Return [x, y] of the center of cell containing provided text 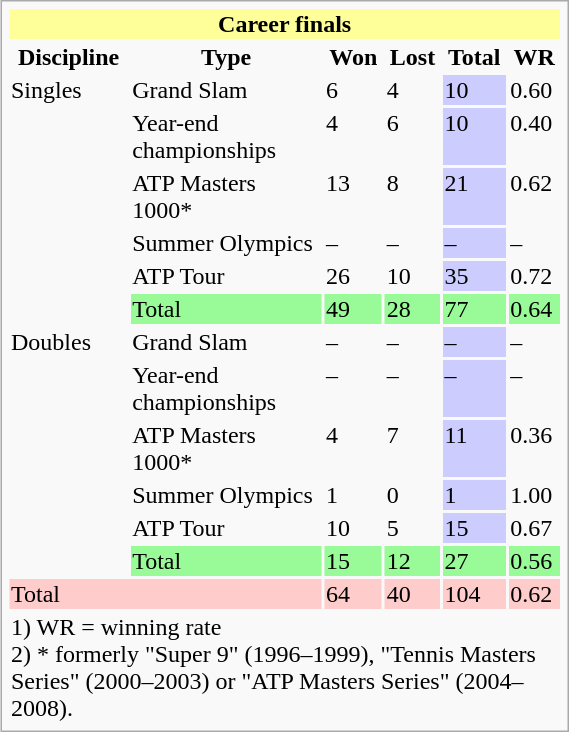
0.56 [534, 561]
Won [353, 57]
27 [474, 561]
1) WR = winning rate 2) * formerly "Super 9" (1996–1999), "Tennis Masters Series" (2000–2003) or "ATP Masters Series" (2004–2008). [285, 668]
40 [412, 594]
Type [226, 57]
0 [412, 495]
7 [412, 448]
0.64 [534, 309]
13 [353, 196]
104 [474, 594]
64 [353, 594]
77 [474, 309]
WR [534, 57]
0.60 [534, 90]
0.67 [534, 528]
Lost [412, 57]
12 [412, 561]
28 [412, 309]
Singles [69, 200]
26 [353, 276]
11 [474, 448]
35 [474, 276]
Discipline [69, 57]
0.36 [534, 448]
0.40 [534, 136]
0.72 [534, 276]
1.00 [534, 495]
8 [412, 196]
Career finals [285, 24]
49 [353, 309]
Doubles [69, 452]
21 [474, 196]
5 [412, 528]
